Return (X, Y) of the center of cell containing provided text 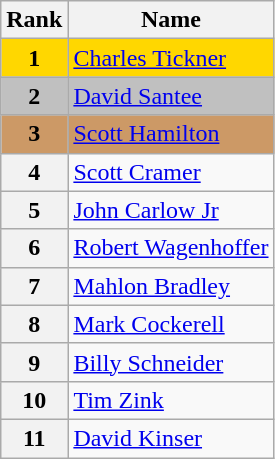
Scott Cramer (171, 172)
Name (171, 20)
10 (34, 400)
Tim Zink (171, 400)
5 (34, 210)
3 (34, 134)
1 (34, 58)
Mahlon Bradley (171, 286)
11 (34, 438)
9 (34, 362)
2 (34, 96)
Robert Wagenhoffer (171, 248)
David Kinser (171, 438)
Scott Hamilton (171, 134)
7 (34, 286)
4 (34, 172)
Charles Tickner (171, 58)
David Santee (171, 96)
John Carlow Jr (171, 210)
Mark Cockerell (171, 324)
6 (34, 248)
Rank (34, 20)
Billy Schneider (171, 362)
8 (34, 324)
